Return [X, Y] of the center of cell containing provided text 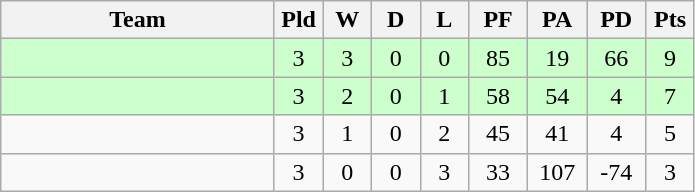
33 [498, 172]
45 [498, 134]
W [348, 20]
D [396, 20]
PD [616, 20]
41 [558, 134]
66 [616, 58]
85 [498, 58]
107 [558, 172]
Pld [298, 20]
-74 [616, 172]
54 [558, 96]
19 [558, 58]
9 [670, 58]
7 [670, 96]
Pts [670, 20]
5 [670, 134]
L [444, 20]
Team [138, 20]
PF [498, 20]
58 [498, 96]
PA [558, 20]
